Output the (X, Y) coordinate of the center of the cell containing the given text.  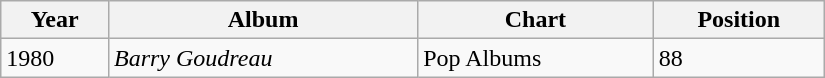
Album (262, 20)
Pop Albums (536, 58)
1980 (55, 58)
Barry Goudreau (262, 58)
Position (738, 20)
Year (55, 20)
Chart (536, 20)
88 (738, 58)
